Return [X, Y] of the center of cell containing provided text 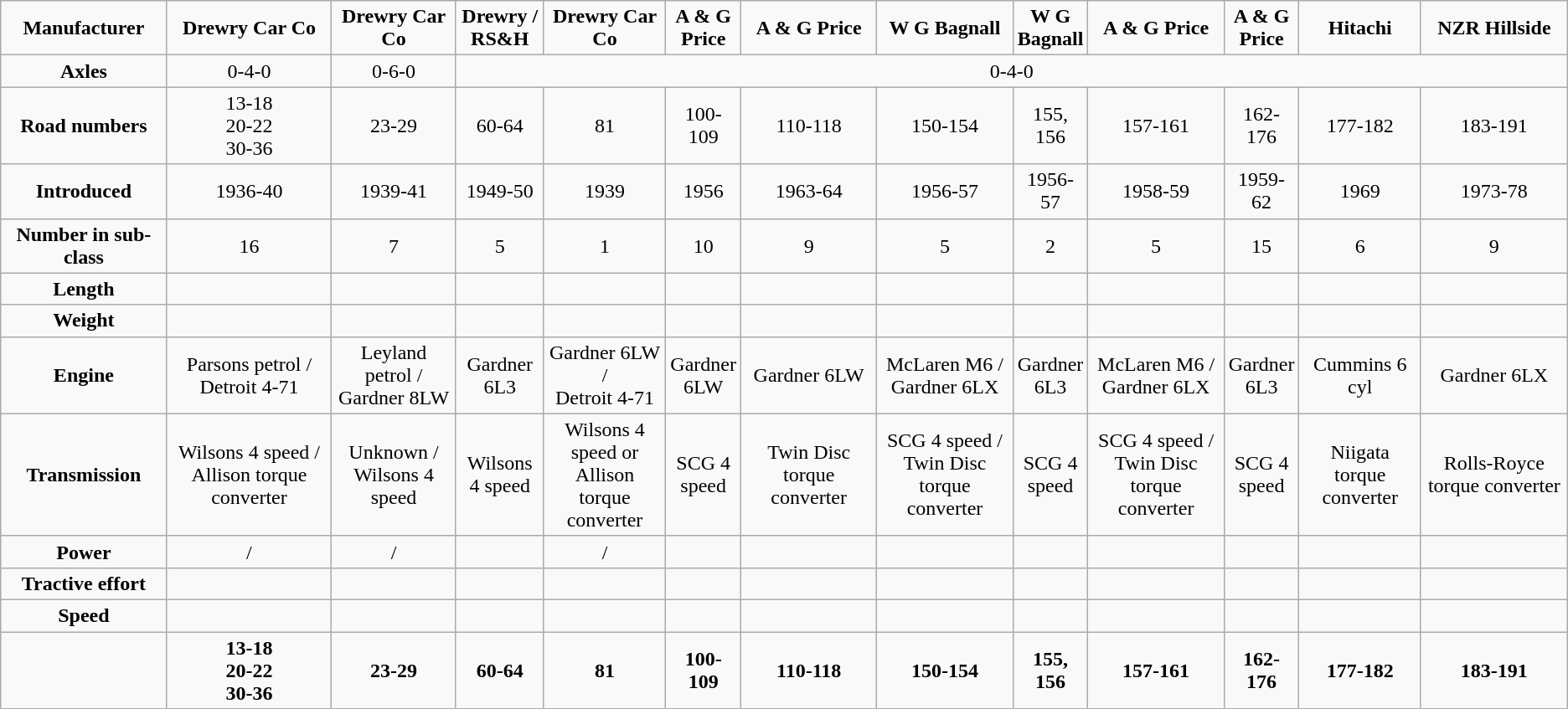
1956 [704, 191]
Tractive effort [84, 583]
Speed [84, 615]
Leyland petrol /Gardner 8LW [394, 375]
Wilsons 4 speed /Allison torque converter [250, 475]
Niigata torque converter [1360, 475]
Parsons petrol /Detroit 4-71 [250, 375]
Weight [84, 321]
Introduced [84, 191]
Axles [84, 71]
2 [1050, 246]
1969 [1360, 191]
1949-50 [499, 191]
Road numbers [84, 126]
1939-41 [394, 191]
Twin Disc torque converter [809, 475]
Length [84, 289]
Transmission [84, 475]
NZR Hillside [1494, 28]
Hitachi [1360, 28]
7 [394, 246]
6 [1360, 246]
1 [605, 246]
Manufacturer [84, 28]
Unknown /Wilsons 4 speed [394, 475]
Wilsons 4 speed [499, 475]
Engine [84, 375]
1973-78 [1494, 191]
1963-64 [809, 191]
10 [704, 246]
1958-59 [1156, 191]
0-6-0 [394, 71]
Wilsons 4 speed orAllison torque converter [605, 475]
Drewry / RS&H [499, 28]
Gardner 6LX [1494, 375]
Cummins 6 cyl [1360, 375]
Number in sub-class [84, 246]
Power [84, 552]
16 [250, 246]
Gardner 6LW /Detroit 4-71 [605, 375]
1939 [605, 191]
15 [1261, 246]
1959-62 [1261, 191]
Rolls-Royce torque converter [1494, 475]
1936-40 [250, 191]
